Determine the [X, Y] coordinate at the center of the cell enclosing the given text.  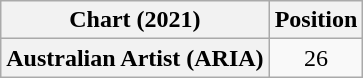
Chart (2021) [135, 20]
Australian Artist (ARIA) [135, 58]
26 [316, 58]
Position [316, 20]
